From the cell containing the given text, extract its center point as (x, y) coordinate. 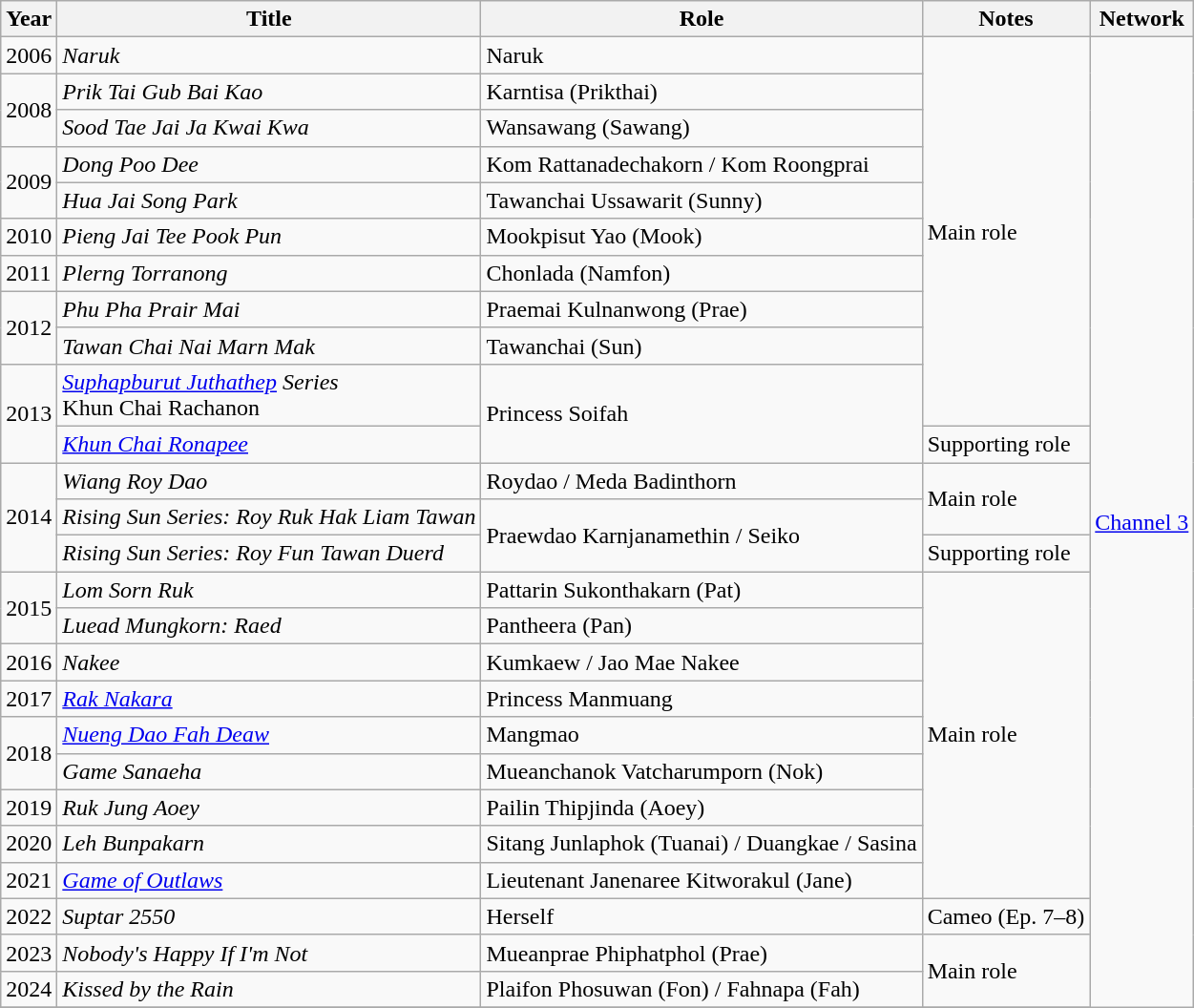
Pantheera (Pan) (702, 626)
Roydao / Meda Badinthorn (702, 480)
Khun Chai Ronapee (269, 444)
Dong Poo Dee (269, 164)
2009 (29, 182)
2018 (29, 753)
Nueng Dao Fah Deaw (269, 735)
Notes (1006, 19)
Cameo (Ep. 7–8) (1006, 916)
Prik Tai Gub Bai Kao (269, 92)
Sitang Junlaphok (Tuanai) / Duangkae / Sasina (702, 844)
2019 (29, 808)
Karntisa (Prikthai) (702, 92)
Mookpisut Yao (Mook) (702, 237)
Wiang Roy Dao (269, 480)
Game Sanaeha (269, 771)
2011 (29, 273)
Rak Nakara (269, 699)
Chonlada (Namfon) (702, 273)
Tawanchai (Sun) (702, 346)
Rising Sun Series: Roy Ruk Hak Liam Tawan (269, 517)
Mueanprae Phiphatphol (Prae) (702, 953)
Plerng Torranong (269, 273)
Channel 3 (1142, 523)
Kumkaew / Jao Mae Nakee (702, 662)
Kom Rattanadechakorn / Kom Roongprai (702, 164)
Princess Soifah (702, 412)
Lom Sorn Ruk (269, 590)
Hua Jai Song Park (269, 200)
2021 (29, 880)
Tawanchai Ussawarit (Sunny) (702, 200)
Ruk Jung Aoey (269, 808)
2008 (29, 110)
2010 (29, 237)
Lieutenant Janenaree Kitworakul (Jane) (702, 880)
Pattarin Sukonthakarn (Pat) (702, 590)
Title (269, 19)
Mangmao (702, 735)
2015 (29, 608)
2012 (29, 327)
Wansawang (Sawang) (702, 128)
Suptar 2550 (269, 916)
2013 (29, 412)
2014 (29, 516)
Network (1142, 19)
Pieng Jai Tee Pook Pun (269, 237)
2006 (29, 55)
Role (702, 19)
2020 (29, 844)
Sood Tae Jai Ja Kwai Kwa (269, 128)
Game of Outlaws (269, 880)
Pailin Thipjinda (Aoey) (702, 808)
Kissed by the Rain (269, 989)
2024 (29, 989)
Herself (702, 916)
Princess Manmuang (702, 699)
Praemai Kulnanwong (Prae) (702, 309)
Phu Pha Prair Mai (269, 309)
Tawan Chai Nai Marn Mak (269, 346)
Nakee (269, 662)
Mueanchanok Vatcharumporn (Nok) (702, 771)
Luead Mungkorn: Raed (269, 626)
Praewdao Karnjanamethin / Seiko (702, 535)
2022 (29, 916)
Rising Sun Series: Roy Fun Tawan Duerd (269, 554)
Leh Bunpakarn (269, 844)
Plaifon Phosuwan (Fon) / Fahnapa (Fah) (702, 989)
2016 (29, 662)
2017 (29, 699)
Year (29, 19)
2023 (29, 953)
Nobody's Happy If I'm Not (269, 953)
Suphapburut Juthathep SeriesKhun Chai Rachanon (269, 395)
